Detect which cell encompasses the target text, then output its [x, y] center coordinate. 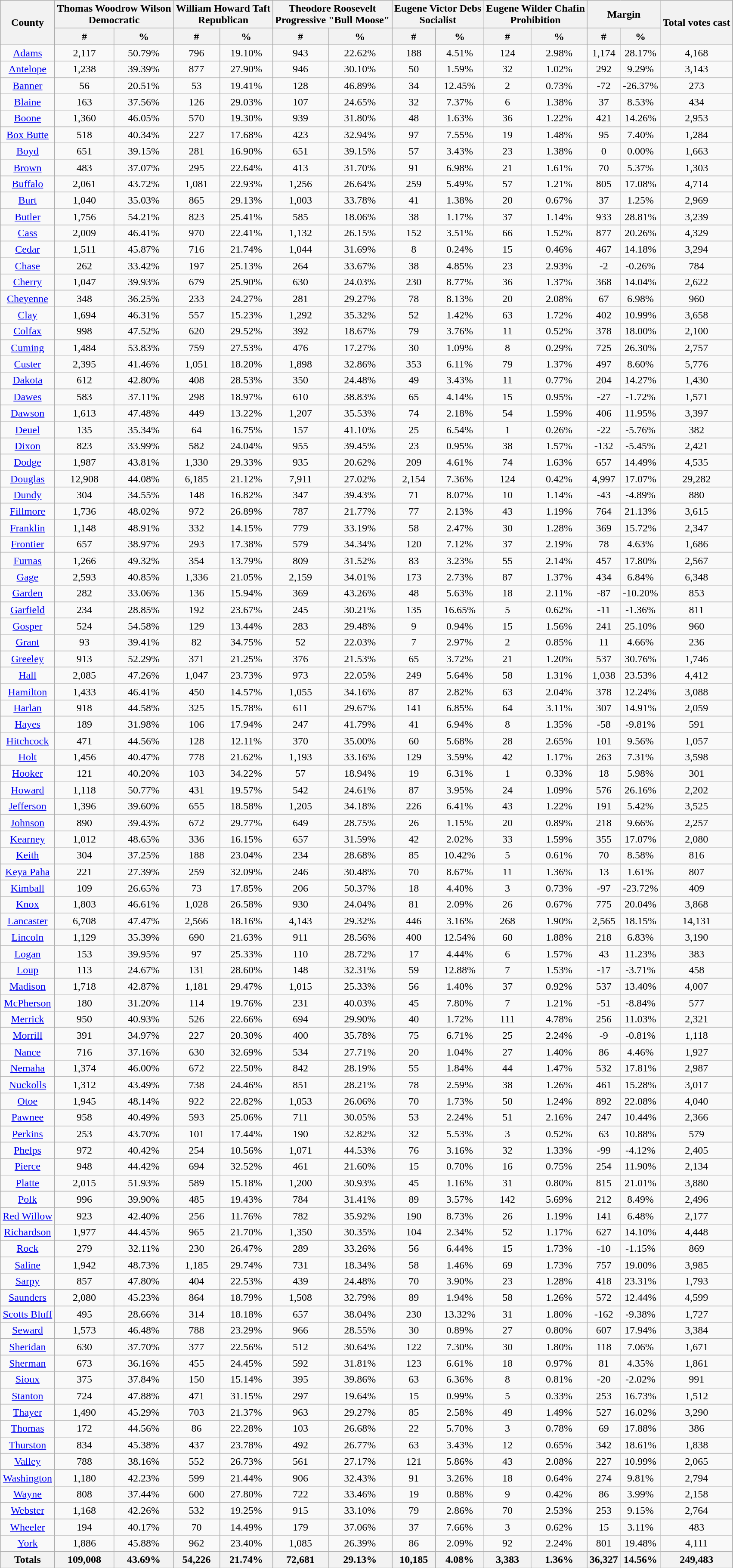
1,238 [84, 69]
1.42% [460, 315]
2,566 [196, 921]
759 [196, 348]
807 [696, 872]
109 [84, 888]
Furnas [28, 561]
18.00% [640, 331]
22 [414, 1429]
106 [196, 724]
34.55% [144, 495]
40.34% [144, 135]
14.27% [640, 380]
1.49% [559, 1412]
28.55% [360, 1330]
42.80% [144, 380]
673 [84, 1363]
Merrick [28, 1019]
14.04% [640, 282]
59 [414, 970]
9.81% [640, 1478]
3,383 [507, 1560]
1,396 [84, 806]
Box Butte [28, 135]
283 [300, 626]
118 [603, 1347]
8.67% [460, 872]
189 [84, 724]
52.29% [144, 659]
965 [196, 1232]
4.40% [460, 888]
-99 [603, 1150]
20.62% [360, 462]
8.49% [640, 1199]
44.42% [144, 1167]
Greeley [28, 659]
35.53% [360, 413]
778 [196, 757]
933 [603, 216]
18.15% [640, 921]
35.92% [360, 1216]
297 [300, 1396]
10 [507, 495]
552 [196, 1461]
Jefferson [28, 806]
6.85% [460, 708]
2.98% [559, 53]
25.41% [246, 216]
31.20% [144, 1003]
591 [696, 724]
241 [603, 626]
1,484 [84, 348]
3,880 [696, 1183]
13.32% [460, 1314]
20.26% [640, 233]
37.11% [144, 397]
3,598 [696, 757]
54.21% [144, 216]
Butler [28, 216]
53.83% [144, 348]
150 [196, 1380]
95 [603, 135]
3,397 [696, 413]
421 [603, 118]
31.70% [360, 167]
782 [300, 1216]
25.06% [246, 1117]
30.35% [360, 1232]
0.97% [559, 1363]
779 [300, 528]
-5.45% [640, 446]
4,329 [696, 233]
39.90% [144, 1199]
-22 [603, 429]
1,148 [84, 528]
1,671 [696, 1347]
3,088 [696, 691]
12,908 [84, 479]
Colfax [28, 331]
1,081 [196, 184]
542 [300, 790]
17.38% [246, 544]
19.25% [246, 1510]
Nemaha [28, 1068]
Washington [28, 1478]
5.37% [640, 167]
8.58% [640, 855]
37.84% [144, 1380]
31.80% [360, 118]
15.72% [640, 528]
263 [603, 757]
476 [300, 348]
10.44% [640, 1117]
2,158 [696, 1494]
-17 [603, 970]
3,294 [696, 250]
274 [603, 1478]
3,190 [696, 937]
29.48% [360, 626]
5.86% [460, 1461]
1,573 [84, 1330]
19.30% [246, 118]
620 [196, 331]
13.79% [246, 561]
Cass [28, 233]
1,756 [84, 216]
0.99% [460, 1396]
1,571 [696, 397]
2,405 [696, 1150]
47.47% [144, 921]
Totals [28, 1560]
292 [603, 69]
152 [414, 233]
120 [414, 544]
4,599 [696, 1298]
2,567 [696, 561]
404 [196, 1281]
-72 [603, 86]
-4.89% [640, 495]
2,565 [603, 921]
7.55% [460, 135]
33.99% [144, 446]
2.16% [559, 1117]
2,969 [696, 200]
4,412 [696, 675]
-0.81% [640, 1036]
18.97% [246, 397]
92 [507, 1543]
1,205 [300, 806]
2.13% [460, 512]
40.20% [144, 774]
679 [196, 282]
48.14% [144, 1101]
21.25% [246, 659]
42.26% [144, 1510]
4.85% [460, 266]
27.90% [246, 69]
28.85% [144, 610]
226 [414, 806]
1,942 [84, 1265]
1,132 [300, 233]
2,421 [696, 446]
48.73% [144, 1265]
8.60% [640, 364]
31.15% [246, 1396]
26.58% [246, 904]
0.85% [559, 642]
939 [300, 118]
32.09% [246, 872]
2.19% [559, 544]
29.67% [360, 708]
2,347 [696, 528]
1,746 [696, 659]
21.01% [640, 1183]
27.02% [360, 479]
853 [696, 593]
22.93% [246, 184]
2.73% [460, 577]
29.52% [246, 331]
27.39% [144, 872]
16.73% [640, 1396]
110 [300, 954]
950 [84, 1019]
Sheridan [28, 1347]
Sherman [28, 1363]
3,985 [696, 1265]
32.94% [360, 135]
289 [300, 1248]
518 [84, 135]
2,593 [84, 577]
43.69% [144, 1560]
-1.15% [640, 1248]
40.42% [144, 1150]
39.93% [144, 282]
-58 [603, 724]
1.15% [460, 823]
457 [603, 561]
1,663 [696, 151]
649 [300, 823]
1,303 [696, 167]
0.65% [559, 1445]
857 [84, 1281]
722 [300, 1494]
805 [603, 184]
1.33% [559, 1150]
35.34% [144, 429]
Adams [28, 53]
336 [196, 839]
1.53% [559, 970]
8.13% [460, 299]
5.42% [640, 806]
Knox [28, 904]
2,496 [696, 1199]
2,764 [696, 1510]
437 [196, 1445]
Franklin [28, 528]
Red Willow [28, 1216]
21.70% [246, 1232]
973 [300, 675]
22.03% [360, 642]
204 [603, 380]
2,134 [696, 1167]
450 [196, 691]
21.44% [246, 1478]
104 [414, 1232]
966 [300, 1330]
26.65% [144, 888]
Johnson [28, 823]
3,868 [696, 904]
17.44% [246, 1134]
26.47% [246, 1248]
142 [507, 1199]
39.41% [144, 642]
395 [300, 1380]
0 [603, 151]
892 [603, 1101]
46.31% [144, 315]
4,143 [300, 921]
29,282 [696, 479]
38.97% [144, 544]
14.26% [640, 118]
7,911 [300, 479]
1,490 [84, 1412]
10.42% [460, 855]
307 [603, 708]
113 [84, 970]
34.22% [246, 774]
37.44% [144, 1494]
Thurston [28, 1445]
18.34% [360, 1265]
1,071 [300, 1150]
24.65% [360, 102]
19.00% [640, 1265]
570 [196, 118]
24.45% [246, 1363]
33.10% [360, 1510]
42.23% [144, 1478]
12.45% [460, 86]
1,256 [300, 184]
922 [196, 1101]
27.53% [246, 348]
Custer [28, 364]
834 [84, 1445]
14.56% [640, 1560]
37.06% [360, 1527]
Kimball [28, 888]
1,051 [196, 364]
21.77% [360, 512]
21.13% [640, 512]
Thomas [28, 1429]
39.60% [144, 806]
13.40% [640, 986]
46.48% [144, 1330]
19.57% [246, 790]
Eugene Wilder ChafinProhibition [535, 15]
22.66% [246, 1019]
43.70% [144, 1134]
923 [84, 1216]
14.57% [246, 691]
York [28, 1543]
Hall [28, 675]
1.46% [460, 1265]
599 [196, 1478]
757 [603, 1265]
73 [196, 888]
William Howard TaftRepublican [223, 15]
24.67% [144, 970]
1,374 [84, 1068]
913 [84, 659]
28.75% [360, 823]
325 [196, 708]
31.59% [360, 839]
26.73% [246, 1461]
3,017 [696, 1085]
355 [603, 839]
40.03% [360, 1003]
Wayne [28, 1494]
26.16% [640, 790]
136 [196, 593]
2,622 [696, 282]
49.32% [144, 561]
3.51% [460, 233]
2,159 [300, 577]
350 [300, 380]
0.92% [559, 986]
41.10% [360, 429]
918 [84, 708]
13.44% [246, 626]
21.63% [246, 937]
4,535 [696, 462]
314 [196, 1314]
33.19% [360, 528]
935 [300, 462]
-51 [603, 1003]
34.18% [360, 806]
15.23% [246, 315]
11.76% [246, 1216]
811 [696, 610]
9.29% [640, 69]
8.77% [460, 282]
Dixon [28, 446]
6,348 [696, 577]
28.56% [360, 937]
1,200 [300, 1183]
963 [300, 1412]
1.35% [559, 724]
2,117 [84, 53]
5.49% [460, 184]
37.70% [144, 1347]
2,015 [84, 1183]
446 [414, 921]
28.60% [246, 970]
Dundy [28, 495]
Sarpy [28, 1281]
6.61% [460, 1363]
131 [196, 970]
1,336 [196, 577]
28.81% [640, 216]
1.20% [559, 659]
22.82% [246, 1101]
16.90% [246, 151]
7.36% [460, 479]
192 [196, 610]
-43 [603, 495]
32.86% [360, 364]
Hitchcock [28, 741]
1,038 [603, 675]
2,757 [696, 348]
353 [414, 364]
449 [196, 413]
35.03% [144, 200]
Eugene Victor DebsSocialist [438, 15]
44.45% [144, 1232]
1.24% [559, 1101]
28.17% [640, 53]
47.52% [144, 331]
18.16% [246, 921]
22.62% [360, 53]
2,366 [696, 1117]
0.94% [460, 626]
998 [84, 331]
Loup [28, 970]
233 [196, 299]
17.08% [640, 184]
29.33% [246, 462]
864 [196, 1298]
12.44% [640, 1298]
7.80% [460, 1003]
18.79% [246, 1298]
22.56% [246, 1347]
47.48% [144, 413]
3.90% [460, 1281]
Buffalo [28, 184]
5.68% [460, 741]
-132 [603, 446]
28.66% [144, 1314]
16.82% [246, 495]
386 [696, 1429]
Polk [28, 1199]
842 [300, 1068]
Gage [28, 577]
0.00% [640, 151]
293 [196, 544]
-9.38% [640, 1314]
111 [507, 1019]
1.56% [559, 626]
0.64% [559, 1478]
221 [84, 872]
Grant [28, 642]
970 [196, 233]
21.37% [246, 1412]
37.07% [144, 167]
1,433 [84, 691]
775 [603, 904]
915 [300, 1510]
24.03% [360, 282]
4.66% [640, 642]
371 [196, 659]
19.10% [246, 53]
4.61% [460, 462]
6.84% [640, 577]
Clay [28, 315]
46.89% [360, 86]
955 [300, 446]
36.16% [144, 1363]
12.54% [460, 937]
30.21% [360, 610]
35.78% [360, 1036]
Keya Paha [28, 872]
4.35% [640, 1363]
592 [300, 1363]
561 [300, 1461]
1,085 [300, 1543]
869 [696, 1248]
3,290 [696, 1412]
439 [300, 1281]
8.53% [640, 102]
612 [84, 380]
880 [696, 495]
808 [84, 1494]
1.84% [460, 1068]
16.15% [246, 839]
1.31% [559, 675]
45.87% [144, 250]
34.34% [360, 544]
Theodore RooseveltProgressive "Bull Moose" [332, 15]
28.19% [360, 1068]
2.97% [460, 642]
194 [84, 1527]
0.70% [460, 1167]
342 [603, 1445]
1,694 [84, 315]
-0.26% [640, 266]
123 [414, 1363]
Dawson [28, 413]
28.53% [246, 380]
12.24% [640, 691]
376 [300, 659]
5,776 [696, 364]
McPherson [28, 1003]
Lancaster [28, 921]
-4.12% [640, 1150]
1,977 [84, 1232]
6.54% [460, 429]
10.88% [640, 1134]
3,143 [696, 69]
-8.84% [640, 1003]
20.04% [640, 904]
2.14% [559, 561]
2,395 [84, 364]
383 [696, 954]
711 [300, 1117]
958 [84, 1117]
703 [196, 1412]
Gosper [28, 626]
576 [603, 790]
24.46% [246, 1085]
12 [507, 1445]
4.78% [559, 1019]
2.93% [559, 266]
3.26% [460, 1478]
40.93% [144, 1019]
114 [196, 1003]
22.28% [246, 1429]
Fillmore [28, 512]
-5.76% [640, 429]
Lincoln [28, 937]
19.76% [246, 1003]
172 [84, 1429]
30.48% [360, 872]
4,040 [696, 1101]
15.94% [246, 593]
382 [696, 429]
1,028 [196, 904]
2,061 [84, 184]
24.61% [360, 790]
27.71% [360, 1052]
492 [300, 1445]
4,168 [696, 53]
1,736 [84, 512]
33.67% [360, 266]
32.79% [360, 1298]
6,185 [196, 479]
4,007 [696, 986]
17.85% [246, 888]
24 [507, 790]
7.37% [460, 102]
816 [696, 855]
1.94% [460, 1298]
33.78% [360, 200]
38.83% [360, 397]
2,085 [84, 675]
724 [84, 1396]
332 [196, 528]
36.25% [144, 299]
4.08% [460, 1560]
Cuming [28, 348]
22.08% [640, 1101]
1.25% [640, 200]
17.68% [246, 135]
Hamilton [28, 691]
5.98% [640, 774]
26.68% [360, 1429]
801 [603, 1543]
7.12% [460, 544]
34.01% [360, 577]
37.16% [144, 1052]
-23.72% [640, 888]
611 [300, 708]
3.76% [460, 331]
7.66% [460, 1527]
1,040 [84, 200]
28.21% [360, 1085]
17.81% [640, 1068]
2.02% [460, 839]
368 [603, 282]
Blaine [28, 102]
34.16% [360, 691]
29.32% [360, 921]
1,284 [696, 135]
7.40% [640, 135]
354 [196, 561]
23.29% [246, 1330]
809 [300, 561]
17.88% [640, 1429]
17 [414, 954]
1,044 [300, 250]
4,997 [603, 479]
29.90% [360, 1019]
-20 [603, 1380]
3.95% [460, 790]
1.02% [559, 69]
4.14% [460, 397]
236 [696, 642]
32.31% [360, 970]
512 [300, 1347]
0.61% [559, 855]
32.52% [246, 1167]
7.30% [460, 1347]
209 [414, 462]
Harlan [28, 708]
1,180 [84, 1478]
37.56% [144, 102]
2.18% [460, 413]
1.47% [559, 1068]
Total votes cast [696, 22]
54.58% [144, 626]
22.41% [246, 233]
Morrill [28, 1036]
23.78% [246, 1445]
33.06% [144, 593]
30.64% [360, 1347]
6,708 [84, 921]
-27 [603, 397]
1,686 [696, 544]
26.89% [246, 512]
15.14% [246, 1380]
2.34% [460, 1232]
3,384 [696, 1330]
4.63% [640, 544]
21.62% [246, 757]
45.88% [144, 1543]
1,456 [84, 757]
41.46% [144, 364]
1,350 [300, 1232]
2,154 [414, 479]
43.72% [144, 184]
Deuel [28, 429]
2.04% [559, 691]
600 [196, 1494]
Rock [28, 1248]
2,009 [84, 233]
418 [603, 1281]
Garfield [28, 610]
890 [84, 823]
153 [84, 954]
Kearney [28, 839]
48.02% [144, 512]
83 [414, 561]
44 [507, 1068]
19.43% [246, 1199]
41.79% [360, 724]
2,321 [696, 1019]
16 [507, 1167]
Pawnee [28, 1117]
32.69% [246, 1052]
10,185 [414, 1560]
180 [84, 1003]
45.38% [144, 1445]
4.44% [460, 954]
191 [603, 806]
Boone [28, 118]
Cherry [28, 282]
Wheeler [28, 1527]
29.77% [246, 823]
1,508 [300, 1298]
40.85% [144, 577]
1,181 [196, 986]
33.26% [360, 1248]
1,360 [84, 118]
Burt [28, 200]
1,168 [84, 1510]
Hooker [28, 774]
2,794 [696, 1478]
8.73% [460, 1216]
18.61% [640, 1445]
Otoe [28, 1101]
21.12% [246, 479]
3.99% [640, 1494]
17.80% [640, 561]
34.75% [246, 642]
-9.81% [640, 724]
11.23% [640, 954]
1,207 [300, 413]
1,861 [696, 1363]
51 [507, 1117]
3,615 [696, 512]
347 [300, 495]
5.63% [460, 593]
48.91% [144, 528]
11.90% [640, 1167]
1,511 [84, 250]
35.32% [360, 315]
245 [300, 610]
45.29% [144, 1412]
Dodge [28, 462]
39.45% [360, 446]
212 [603, 1199]
589 [196, 1183]
20.51% [144, 86]
-1.72% [640, 397]
26.30% [640, 348]
18.18% [246, 1314]
485 [196, 1199]
377 [196, 1347]
27.17% [360, 1461]
583 [84, 397]
17.27% [360, 348]
943 [300, 53]
77 [414, 512]
409 [696, 888]
-2.02% [640, 1380]
Valley [28, 1461]
107 [300, 102]
1,886 [84, 1543]
2.47% [460, 528]
25.90% [246, 282]
46.05% [144, 118]
268 [507, 921]
33.16% [360, 757]
655 [196, 806]
2.82% [460, 691]
39.95% [144, 954]
738 [196, 1085]
31.69% [360, 250]
13.22% [246, 413]
627 [603, 1232]
-26.37% [640, 86]
29.03% [246, 102]
Cedar [28, 250]
906 [300, 1478]
45.23% [144, 1298]
Garden [28, 593]
Stanton [28, 1396]
30.76% [640, 659]
0.77% [559, 380]
2.58% [460, 1412]
16.02% [640, 1412]
1,793 [696, 1281]
179 [300, 1527]
301 [696, 774]
5.69% [559, 1199]
930 [300, 904]
2,202 [696, 790]
163 [84, 102]
5.64% [460, 675]
31.81% [360, 1363]
-87 [603, 593]
23.31% [640, 1281]
27.80% [246, 1494]
Phelps [28, 1150]
14.10% [640, 1232]
6.11% [460, 364]
-162 [603, 1314]
Howard [28, 790]
Douglas [28, 479]
273 [696, 86]
249 [414, 675]
1,129 [84, 937]
1,330 [196, 462]
32.11% [144, 1248]
2,177 [696, 1216]
Logan [28, 954]
12.88% [460, 970]
1,512 [696, 1396]
40.49% [144, 1117]
996 [84, 1199]
29.74% [246, 1265]
1.52% [559, 233]
14.18% [640, 250]
725 [603, 348]
18.67% [360, 331]
6.94% [460, 724]
1,057 [696, 741]
1,292 [300, 315]
-10 [603, 1248]
524 [84, 626]
526 [196, 1019]
3.57% [460, 1199]
6.44% [460, 1248]
40.17% [144, 1527]
22.50% [246, 1068]
Margin [624, 15]
1,613 [84, 413]
585 [300, 216]
14.15% [246, 528]
2,987 [696, 1068]
28 [507, 741]
6.41% [460, 806]
21.53% [360, 659]
0.24% [460, 250]
23.53% [640, 675]
Holt [28, 757]
-9 [603, 1036]
1,727 [696, 1314]
0.75% [559, 1167]
18.94% [360, 774]
9.66% [640, 823]
1,012 [84, 839]
26.77% [360, 1445]
1,945 [84, 1101]
42.87% [144, 986]
-97 [603, 888]
6.31% [460, 774]
38.16% [144, 1461]
534 [300, 1052]
911 [300, 937]
0.88% [460, 1494]
0.46% [559, 250]
455 [196, 1363]
2,065 [696, 1461]
413 [300, 167]
40 [414, 1019]
206 [300, 888]
262 [84, 266]
22.53% [246, 1281]
231 [300, 1003]
35.00% [360, 741]
497 [603, 364]
572 [603, 1298]
Richardson [28, 1232]
67 [603, 299]
6.48% [640, 1216]
6.83% [640, 937]
23.67% [246, 610]
50.79% [144, 53]
246 [300, 872]
71 [414, 495]
1,430 [696, 380]
43.49% [144, 1085]
851 [300, 1085]
Nance [28, 1052]
46.61% [144, 904]
44.53% [360, 1150]
402 [603, 315]
527 [603, 1412]
423 [300, 135]
157 [300, 429]
1.88% [559, 937]
23.73% [246, 675]
406 [603, 413]
34 [414, 86]
82 [196, 642]
42.40% [144, 1216]
44.08% [144, 479]
31.98% [144, 724]
21.60% [360, 1167]
14,131 [696, 921]
796 [196, 53]
Sioux [28, 1380]
Thayer [28, 1412]
93 [84, 642]
24.27% [246, 299]
1.16% [460, 1183]
408 [196, 380]
31.52% [360, 561]
4,111 [696, 1543]
14.91% [640, 708]
173 [414, 577]
458 [696, 970]
2.86% [460, 1510]
75 [414, 1036]
30.05% [360, 1117]
54 [507, 413]
8.07% [460, 495]
6.36% [460, 1380]
0.81% [559, 1380]
20.30% [246, 1036]
76 [414, 1150]
30.10% [360, 69]
37.25% [144, 855]
1,185 [196, 1265]
391 [84, 1036]
Antelope [28, 69]
495 [84, 1314]
26.06% [360, 1101]
31.41% [360, 1199]
Seward [28, 1330]
593 [196, 1117]
28.72% [360, 954]
38.04% [360, 1314]
33 [507, 839]
72,681 [300, 1560]
-1.36% [640, 610]
5.70% [460, 1429]
29.47% [246, 986]
28.68% [360, 855]
4,714 [696, 184]
1,003 [300, 200]
13 [603, 872]
County [28, 22]
1.90% [559, 921]
Webster [28, 1510]
11.95% [640, 413]
1,987 [84, 462]
1,193 [300, 757]
Nuckolls [28, 1085]
2.59% [460, 1085]
948 [84, 1167]
Frontier [28, 544]
2.11% [559, 593]
10.56% [246, 1150]
23.40% [246, 1543]
3.23% [460, 561]
109,008 [84, 1560]
126 [196, 102]
47.88% [144, 1396]
21.05% [246, 577]
431 [196, 790]
392 [300, 331]
370 [300, 741]
348 [84, 299]
3.72% [460, 659]
32.43% [360, 1478]
7.31% [640, 757]
50.37% [360, 888]
9.15% [640, 1510]
22.05% [360, 675]
Pierce [28, 1167]
Madison [28, 986]
33.42% [144, 266]
Dawes [28, 397]
25.13% [246, 266]
279 [84, 1248]
32.82% [360, 1134]
0.26% [559, 429]
1,803 [84, 904]
26.15% [360, 233]
Saunders [28, 1298]
375 [84, 1380]
467 [603, 250]
19.48% [640, 1543]
Chase [28, 266]
39.86% [360, 1380]
3,239 [696, 216]
44.58% [144, 708]
39.39% [144, 69]
35.39% [144, 937]
16.65% [460, 610]
1.04% [460, 1052]
33.46% [360, 1494]
7.06% [640, 1347]
12.11% [246, 741]
11.03% [640, 1019]
264 [300, 266]
Keith [28, 855]
-3.71% [640, 970]
295 [196, 167]
19.64% [360, 1396]
249,483 [696, 1560]
577 [696, 1003]
1,898 [300, 364]
Banner [28, 86]
690 [196, 937]
298 [196, 397]
282 [84, 593]
197 [196, 266]
36,327 [603, 1560]
Cheyenne [28, 299]
Saline [28, 1265]
47.80% [144, 1281]
1,266 [84, 561]
Platte [28, 1183]
47.26% [144, 675]
23.04% [246, 855]
3,525 [696, 806]
Boyd [28, 151]
54,226 [196, 1560]
22.64% [246, 167]
2.65% [559, 741]
Brown [28, 167]
557 [196, 315]
16.75% [246, 429]
2,257 [696, 823]
865 [196, 200]
30.93% [360, 1183]
Perkins [28, 1134]
15.28% [640, 1085]
582 [196, 446]
946 [300, 69]
607 [603, 1330]
1,718 [84, 986]
43.81% [144, 462]
19.41% [246, 86]
51.93% [144, 1183]
15.18% [246, 1183]
18.20% [246, 364]
3.59% [460, 757]
1,927 [696, 1052]
40.47% [144, 757]
50.77% [144, 790]
43.26% [360, 593]
4,448 [696, 1232]
-10.20% [640, 593]
2,953 [696, 118]
Scotts Bluff [28, 1314]
991 [696, 1380]
122 [414, 1347]
-11 [603, 610]
815 [603, 1183]
1,053 [300, 1101]
5.53% [460, 1134]
3,658 [696, 315]
2.53% [559, 1510]
9.56% [640, 741]
46.00% [144, 1068]
787 [300, 512]
1,838 [696, 1445]
962 [196, 1543]
4.46% [640, 1052]
Thomas Woodrow WilsonDemocratic [114, 15]
34.97% [144, 1036]
731 [300, 1265]
764 [603, 512]
1,015 [300, 986]
Dakota [28, 380]
1,055 [300, 691]
1,174 [603, 53]
610 [300, 397]
48.65% [144, 839]
25.10% [640, 626]
0.29% [559, 348]
-2 [603, 266]
1.48% [559, 135]
2,059 [696, 708]
18.58% [246, 806]
1,312 [84, 1085]
15.78% [246, 708]
18.06% [360, 216]
Hayes [28, 724]
66 [507, 233]
26.64% [360, 184]
6.71% [460, 1036]
2,100 [696, 331]
26.39% [360, 1543]
0.78% [559, 1429]
4.51% [460, 53]
